Return (X, Y) of the center of cell containing provided text 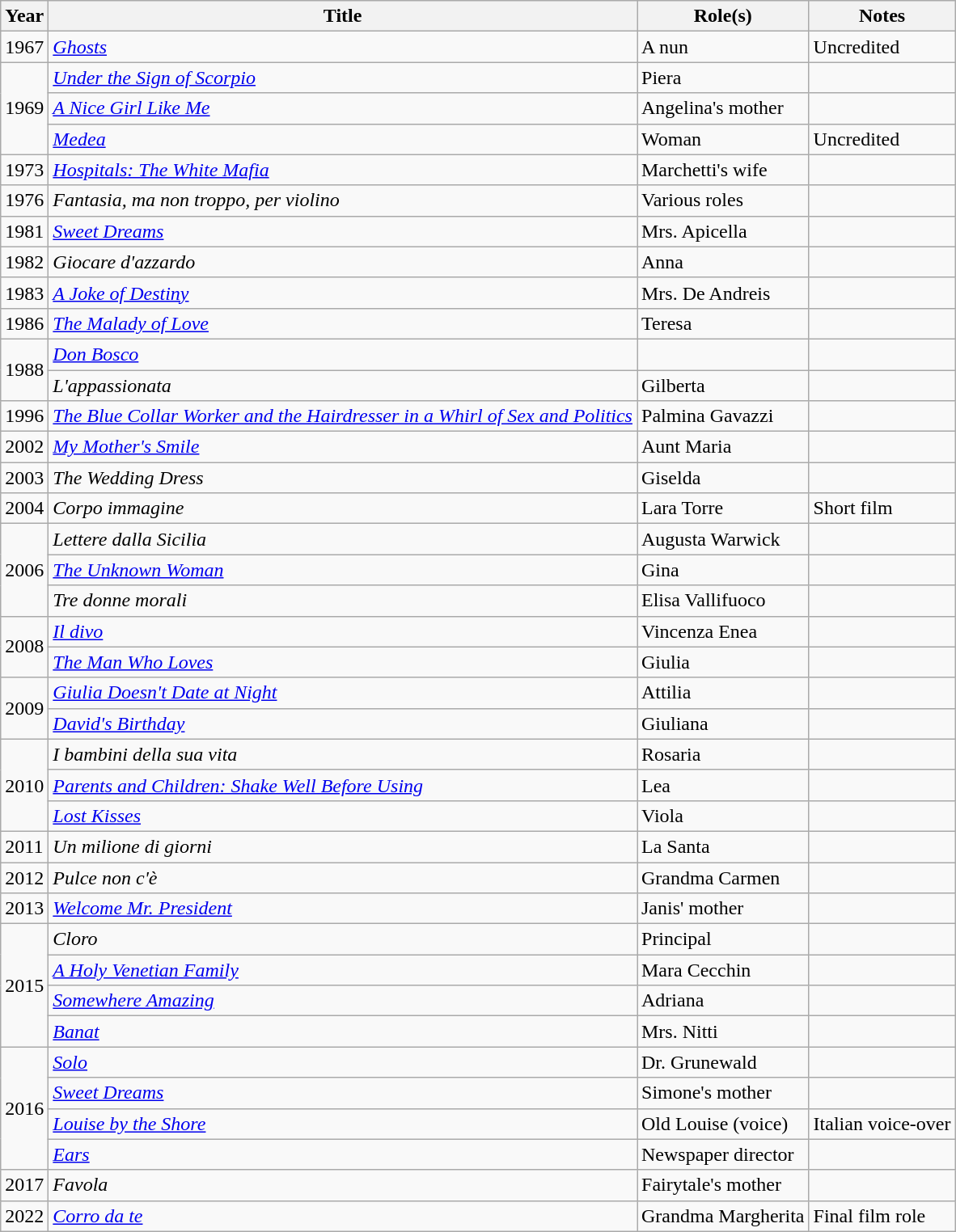
Title (343, 16)
2008 (24, 647)
Giselda (723, 478)
Mrs. De Andreis (723, 293)
Tre donne morali (343, 601)
Principal (723, 939)
2011 (24, 846)
Lea (723, 785)
Giuliana (723, 724)
Year (24, 16)
Simone's mother (723, 1093)
Giocare d'azzardo (343, 262)
Role(s) (723, 16)
2006 (24, 570)
David's Birthday (343, 724)
A Holy Venetian Family (343, 970)
Augusta Warwick (723, 539)
Various roles (723, 200)
Don Bosco (343, 354)
1988 (24, 369)
I bambini della sua vita (343, 754)
A Nice Girl Like Me (343, 108)
2002 (24, 447)
Il divo (343, 631)
Hospitals: The White Mafia (343, 170)
My Mother's Smile (343, 447)
Teresa (723, 323)
Grandma Margherita (723, 1216)
2013 (24, 909)
Parents and Children: Shake Well Before Using (343, 785)
1983 (24, 293)
Woman (723, 139)
The Man Who Loves (343, 662)
Aunt Maria (723, 447)
Old Louise (voice) (723, 1124)
Gina (723, 570)
Un milione di giorni (343, 846)
Grandma Carmen (723, 877)
Notes (882, 16)
Adriana (723, 1001)
Welcome Mr. President (343, 909)
Louise by the Shore (343, 1124)
Giulia (723, 662)
Anna (723, 262)
A nun (723, 47)
Banat (343, 1032)
Fairytale's mother (723, 1185)
1969 (24, 108)
Corpo immagine (343, 508)
Mrs. Apicella (723, 231)
Solo (343, 1062)
Lost Kisses (343, 816)
Somewhere Amazing (343, 1001)
Piera (723, 78)
Favola (343, 1185)
Viola (723, 816)
Fantasia, ma non troppo, per violino (343, 200)
The Malady of Love (343, 323)
Final film role (882, 1216)
Under the Sign of Scorpio (343, 78)
Gilberta (723, 386)
Marchetti's wife (723, 170)
Cloro (343, 939)
1981 (24, 231)
Elisa Vallifuoco (723, 601)
Attilia (723, 693)
1996 (24, 416)
Mara Cecchin (723, 970)
Newspaper director (723, 1154)
Palmina Gavazzi (723, 416)
La Santa (723, 846)
Lara Torre (723, 508)
The Wedding Dress (343, 478)
A Joke of Destiny (343, 293)
2022 (24, 1216)
Angelina's mother (723, 108)
Medea (343, 139)
Vincenza Enea (723, 631)
Pulce non c'è (343, 877)
2017 (24, 1185)
Corro da te (343, 1216)
L'appassionata (343, 386)
1982 (24, 262)
1973 (24, 170)
1976 (24, 200)
2016 (24, 1108)
Mrs. Nitti (723, 1032)
Ears (343, 1154)
Rosaria (723, 754)
2010 (24, 785)
1986 (24, 323)
2003 (24, 478)
Lettere dalla Sicilia (343, 539)
Dr. Grunewald (723, 1062)
The Unknown Woman (343, 570)
Ghosts (343, 47)
The Blue Collar Worker and the Hairdresser in a Whirl of Sex and Politics (343, 416)
Italian voice-over (882, 1124)
2015 (24, 985)
Janis' mother (723, 909)
2012 (24, 877)
1967 (24, 47)
2004 (24, 508)
Giulia Doesn't Date at Night (343, 693)
Short film (882, 508)
2009 (24, 708)
